For the text-containing cell, return its midpoint in (X, Y) coordinate format. 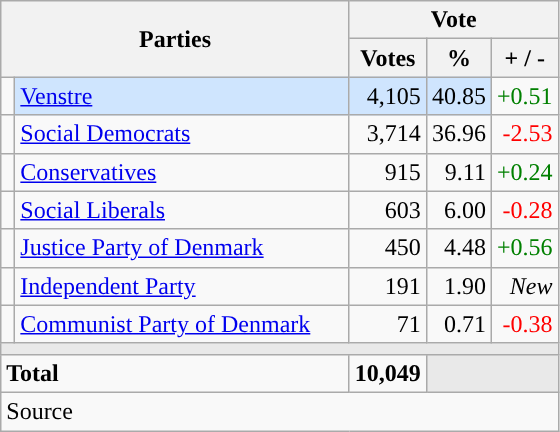
-2.53 (524, 134)
Venstre (182, 96)
Justice Party of Denmark (182, 248)
-0.28 (524, 210)
Vote (454, 20)
+0.24 (524, 172)
3,714 (388, 134)
9.11 (458, 172)
10,049 (388, 373)
4.48 (458, 248)
+ / - (524, 58)
% (458, 58)
Social Liberals (182, 210)
915 (388, 172)
+0.51 (524, 96)
Independent Party (182, 286)
Communist Party of Denmark (182, 324)
-0.38 (524, 324)
Total (176, 373)
New (524, 286)
6.00 (458, 210)
Parties (176, 39)
Conservatives (182, 172)
450 (388, 248)
191 (388, 286)
36.96 (458, 134)
Social Democrats (182, 134)
+0.56 (524, 248)
4,105 (388, 96)
0.71 (458, 324)
603 (388, 210)
Source (280, 411)
1.90 (458, 286)
40.85 (458, 96)
71 (388, 324)
Votes (388, 58)
